Locate the cell with the specified text and output its (x, y) center coordinate. 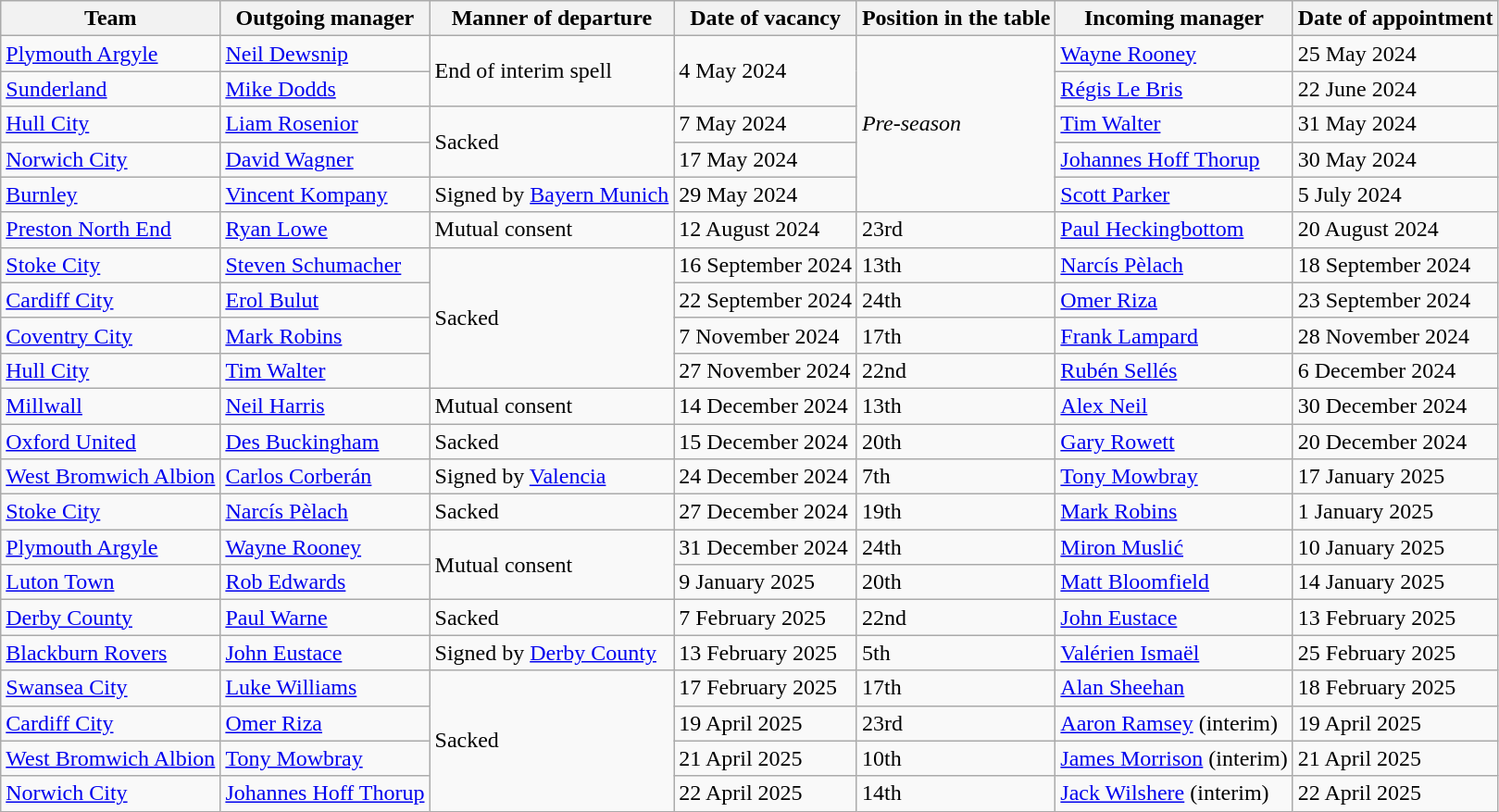
Rubén Sellés (1174, 370)
7 February 2025 (766, 618)
Miron Muslić (1174, 547)
Incoming manager (1174, 19)
Burnley (111, 194)
6 December 2024 (1395, 370)
18 February 2025 (1395, 688)
Frank Lampard (1174, 335)
Signed by Derby County (552, 653)
Alan Sheehan (1174, 688)
Ryan Lowe (325, 230)
14 December 2024 (766, 406)
Vincent Kompany (325, 194)
27 November 2024 (766, 370)
Gary Rowett (1174, 442)
Erol Bulut (325, 300)
Preston North End (111, 230)
Valérien Ismaël (1174, 653)
30 May 2024 (1395, 159)
Millwall (111, 406)
Swansea City (111, 688)
Position in the table (956, 19)
20 August 2024 (1395, 230)
Coventry City (111, 335)
Oxford United (111, 442)
7 November 2024 (766, 335)
Des Buckingham (325, 442)
29 May 2024 (766, 194)
Neil Harris (325, 406)
Steven Schumacher (325, 265)
14 January 2025 (1395, 582)
Liam Rosenior (325, 124)
Paul Heckingbottom (1174, 230)
7 May 2024 (766, 124)
9 January 2025 (766, 582)
Derby County (111, 618)
Jack Wilshere (interim) (1174, 793)
27 December 2024 (766, 512)
5th (956, 653)
10th (956, 758)
19th (956, 512)
5 July 2024 (1395, 194)
17 May 2024 (766, 159)
Alex Neil (1174, 406)
Régis Le Bris (1174, 89)
23 September 2024 (1395, 300)
31 May 2024 (1395, 124)
22 September 2024 (766, 300)
24 December 2024 (766, 477)
25 May 2024 (1395, 54)
Rob Edwards (325, 582)
Outgoing manager (325, 19)
Date of vacancy (766, 19)
4 May 2024 (766, 71)
Pre-season (956, 124)
25 February 2025 (1395, 653)
20 December 2024 (1395, 442)
Luton Town (111, 582)
17 January 2025 (1395, 477)
7th (956, 477)
Luke Williams (325, 688)
Sunderland (111, 89)
Manner of departure (552, 19)
22 June 2024 (1395, 89)
End of interim spell (552, 71)
14th (956, 793)
10 January 2025 (1395, 547)
Neil Dewsnip (325, 54)
Signed by Bayern Munich (552, 194)
Scott Parker (1174, 194)
Blackburn Rovers (111, 653)
28 November 2024 (1395, 335)
30 December 2024 (1395, 406)
17 February 2025 (766, 688)
16 September 2024 (766, 265)
Paul Warne (325, 618)
Matt Bloomfield (1174, 582)
Mike Dodds (325, 89)
15 December 2024 (766, 442)
James Morrison (interim) (1174, 758)
18 September 2024 (1395, 265)
Team (111, 19)
12 August 2024 (766, 230)
31 December 2024 (766, 547)
1 January 2025 (1395, 512)
Signed by Valencia (552, 477)
Carlos Corberán (325, 477)
Aaron Ramsey (interim) (1174, 723)
Date of appointment (1395, 19)
David Wagner (325, 159)
